Scan for the cell matching the given text and deliver its [x, y] coordinate at center. 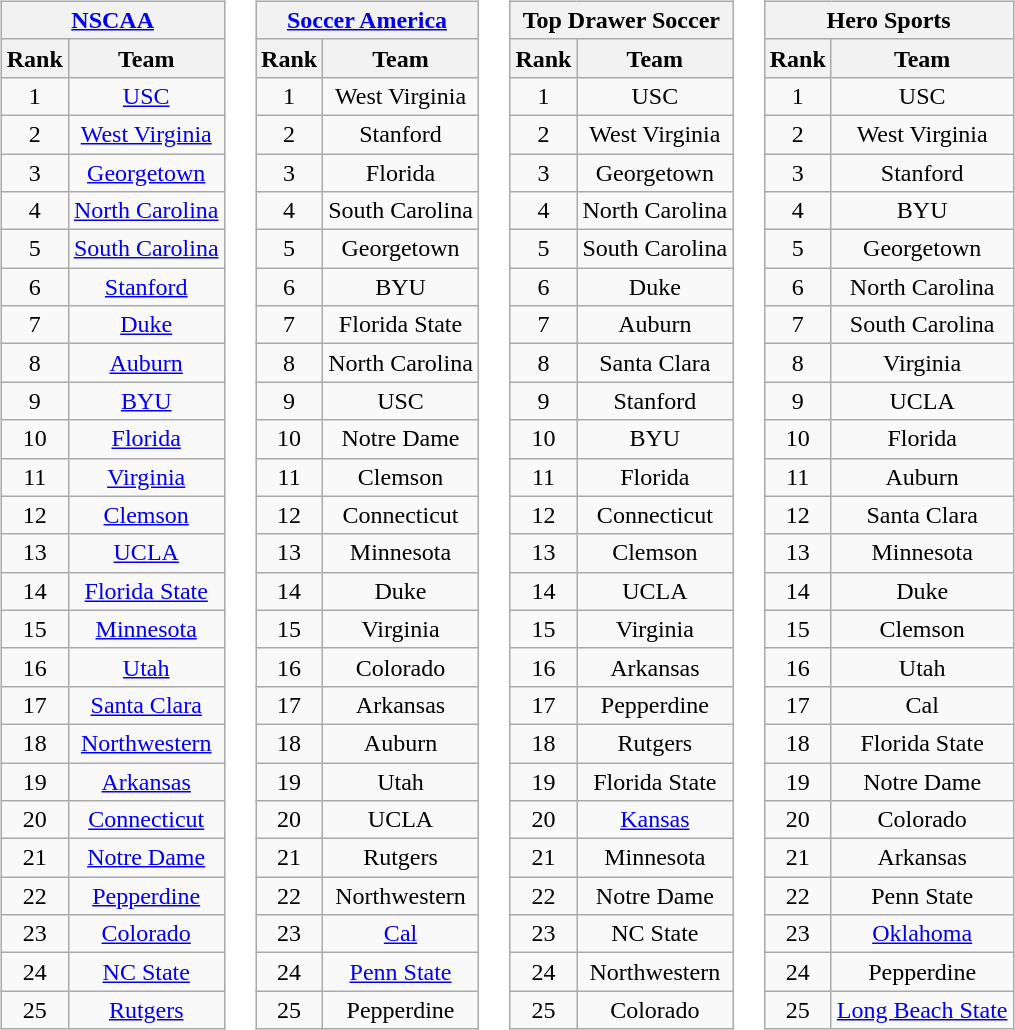
Top Drawer Soccer [622, 20]
Kansas [655, 820]
NSCAA [112, 20]
Hero Sports [888, 20]
Oklahoma [922, 934]
Long Beach State [922, 1010]
Soccer America [368, 20]
